Search for the cell housing the specified text and yield its (x, y) center coordinate. 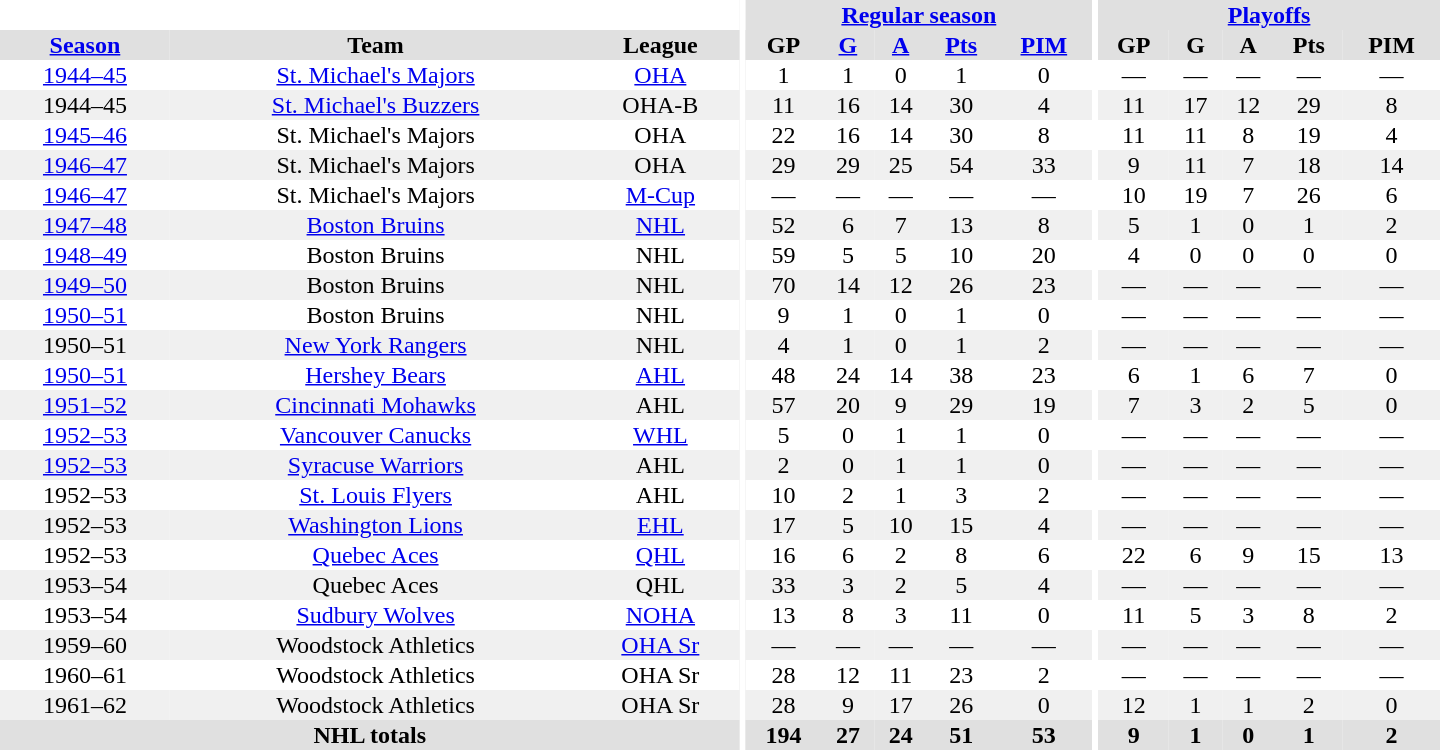
Washington Lions (376, 525)
WHL (660, 435)
Playoffs (1269, 15)
53 (1044, 735)
Regular season (918, 15)
27 (848, 735)
194 (783, 735)
54 (961, 165)
Hershey Bears (376, 375)
1960–61 (85, 675)
M-Cup (660, 195)
1945–46 (85, 135)
Vancouver Canucks (376, 435)
New York Rangers (376, 345)
1951–52 (85, 405)
70 (783, 285)
EHL (660, 525)
OHA-B (660, 105)
38 (961, 375)
51 (961, 735)
NHL totals (370, 735)
59 (783, 255)
NOHA (660, 615)
St. Louis Flyers (376, 495)
52 (783, 225)
Sudbury Wolves (376, 615)
Team (376, 45)
1961–62 (85, 705)
St. Michael's Buzzers (376, 105)
18 (1309, 165)
Syracuse Warriors (376, 465)
1949–50 (85, 285)
1947–48 (85, 225)
25 (900, 165)
57 (783, 405)
1948–49 (85, 255)
Cincinnati Mohawks (376, 405)
League (660, 45)
Season (85, 45)
1959–60 (85, 645)
48 (783, 375)
